Return [x, y] of the center of cell containing provided text 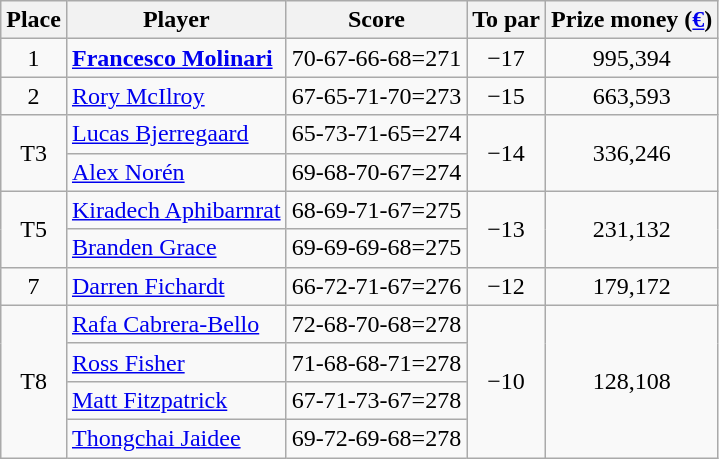
Rafa Cabrera-Bello [176, 324]
128,108 [632, 381]
−10 [506, 381]
1 [34, 58]
Prize money (€) [632, 20]
Matt Fitzpatrick [176, 400]
67-65-71-70=273 [376, 96]
70-67-66-68=271 [376, 58]
Branden Grace [176, 248]
7 [34, 286]
Alex Norén [176, 172]
65-73-71-65=274 [376, 134]
Place [34, 20]
Ross Fisher [176, 362]
To par [506, 20]
T5 [34, 229]
−14 [506, 153]
336,246 [632, 153]
−12 [506, 286]
69-68-70-67=274 [376, 172]
995,394 [632, 58]
−15 [506, 96]
Rory McIlroy [176, 96]
Score [376, 20]
68-69-71-67=275 [376, 210]
71-68-68-71=278 [376, 362]
−13 [506, 229]
−17 [506, 58]
Francesco Molinari [176, 58]
69-72-69-68=278 [376, 438]
T3 [34, 153]
66-72-71-67=276 [376, 286]
Kiradech Aphibarnrat [176, 210]
Lucas Bjerregaard [176, 134]
179,172 [632, 286]
231,132 [632, 229]
Player [176, 20]
72-68-70-68=278 [376, 324]
69-69-69-68=275 [376, 248]
T8 [34, 381]
Thongchai Jaidee [176, 438]
663,593 [632, 96]
67-71-73-67=278 [376, 400]
2 [34, 96]
Darren Fichardt [176, 286]
